Detect which cell encompasses the target text, then output its (X, Y) center coordinate. 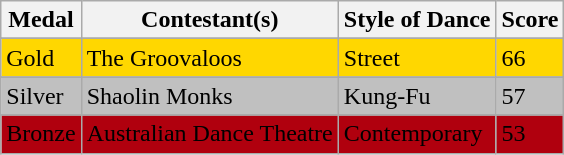
Score (530, 20)
Shaolin Monks (210, 96)
Australian Dance Theatre (210, 134)
Bronze (41, 134)
Gold (41, 58)
66 (530, 58)
53 (530, 134)
57 (530, 96)
Street (417, 58)
Style of Dance (417, 20)
The Groovaloos (210, 58)
Kung-Fu (417, 96)
Contemporary (417, 134)
Silver (41, 96)
Contestant(s) (210, 20)
Medal (41, 20)
